Scan for the cell matching the given text and deliver its (x, y) coordinate at center. 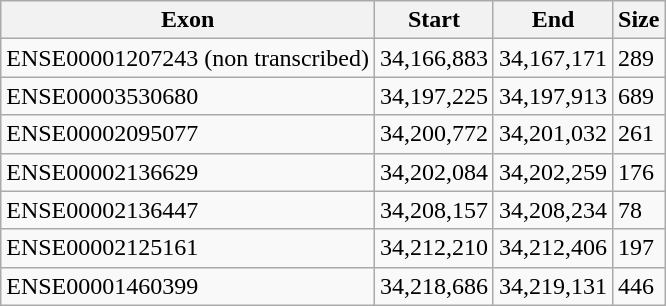
ENSE00002136447 (188, 210)
ENSE00002095077 (188, 134)
Start (434, 20)
197 (639, 248)
ENSE00001460399 (188, 286)
Exon (188, 20)
289 (639, 58)
34,208,234 (552, 210)
34,166,883 (434, 58)
446 (639, 286)
ENSE00002136629 (188, 172)
End (552, 20)
34,200,772 (434, 134)
34,202,084 (434, 172)
Size (639, 20)
34,208,157 (434, 210)
78 (639, 210)
ENSE00003530680 (188, 96)
34,201,032 (552, 134)
176 (639, 172)
34,212,210 (434, 248)
34,218,686 (434, 286)
261 (639, 134)
34,197,225 (434, 96)
34,167,171 (552, 58)
34,212,406 (552, 248)
689 (639, 96)
34,219,131 (552, 286)
ENSE00001207243 (non transcribed) (188, 58)
ENSE00002125161 (188, 248)
34,197,913 (552, 96)
34,202,259 (552, 172)
